Extract the [x, y] coordinate from the center of the cell holding the provided text.  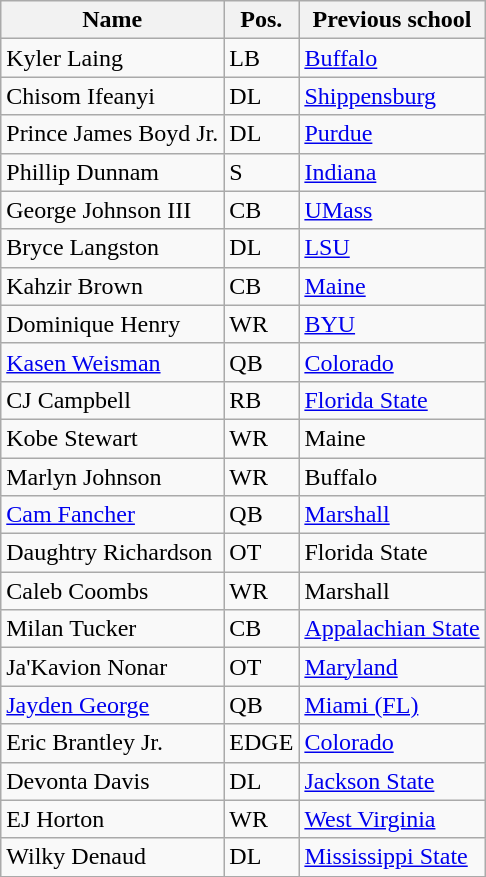
Ja'Kavion Nonar [112, 667]
Marlyn Johnson [112, 477]
Caleb Coombs [112, 591]
Phillip Dunnam [112, 172]
Kyler Laing [112, 58]
Jackson State [392, 781]
Miami (FL) [392, 705]
Eric Brantley Jr. [112, 743]
Appalachian State [392, 629]
CJ Campbell [112, 400]
Jayden George [112, 705]
LB [262, 58]
Shippensburg [392, 96]
Milan Tucker [112, 629]
Kobe Stewart [112, 438]
West Virginia [392, 819]
Maryland [392, 667]
Daughtry Richardson [112, 553]
BYU [392, 324]
RB [262, 400]
Pos. [262, 20]
EDGE [262, 743]
UMass [392, 210]
S [262, 172]
Mississippi State [392, 857]
Prince James Boyd Jr. [112, 134]
LSU [392, 248]
George Johnson III [112, 210]
EJ Horton [112, 819]
Cam Fancher [112, 515]
Dominique Henry [112, 324]
Wilky Denaud [112, 857]
Name [112, 20]
Kahzir Brown [112, 286]
Kasen Weisman [112, 362]
Purdue [392, 134]
Devonta Davis [112, 781]
Chisom Ifeanyi [112, 96]
Indiana [392, 172]
Previous school [392, 20]
Bryce Langston [112, 248]
